From the cell containing the given text, extract its center point as (X, Y) coordinate. 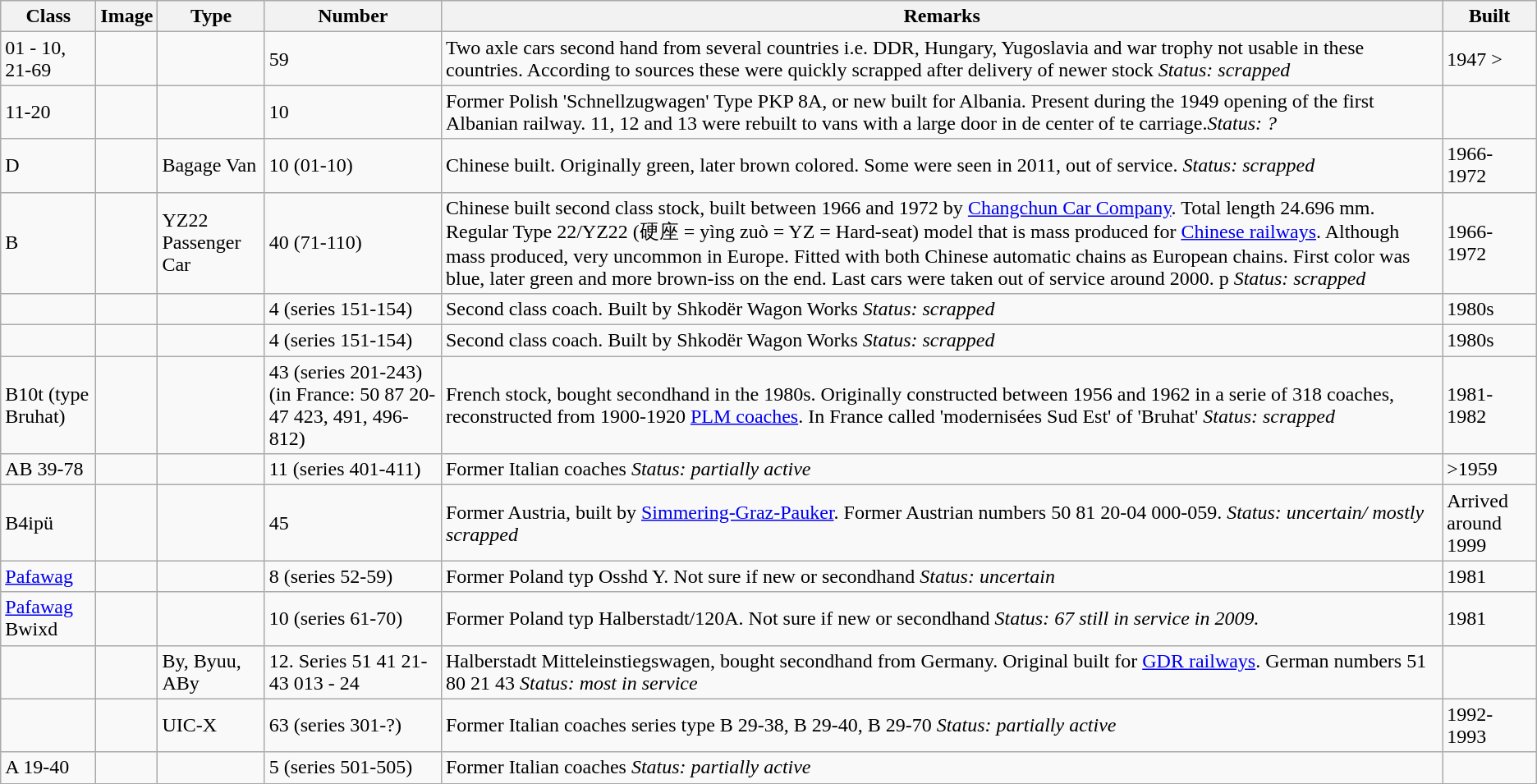
Chinese built. Originally green, later brown colored. Some were seen in 2011, out of service. Status: scrapped (941, 166)
Remarks (941, 16)
B4ipü (48, 523)
63 (series 301-?) (353, 726)
59 (353, 59)
Pafawag Bwixd (48, 619)
8 (series 52-59) (353, 576)
Type (211, 16)
Arrived around 1999 (1489, 523)
10 (353, 112)
5 (series 501-505) (353, 768)
1947 > (1489, 59)
D (48, 166)
Former Poland typ Osshd Y. Not sure if new or secondhand Status: uncertain (941, 576)
40 (71-110) (353, 243)
43 (series 201-243) (in France: 50 87 20-47 423, 491, 496-812) (353, 406)
Former Italian coaches series type B 29-38, B 29-40, B 29-70 Status: partially active (941, 726)
AB 39-78 (48, 470)
Image (126, 16)
11 (series 401-411) (353, 470)
12. Series 51 41 21-43 013 - 24 (353, 672)
By, Byuu, ABy (211, 672)
A 19-40 (48, 768)
UIC-X (211, 726)
1981-1982 (1489, 406)
01 - 10, 21-69 (48, 59)
B (48, 243)
Pafawag (48, 576)
Class (48, 16)
11-20 (48, 112)
Built (1489, 16)
1992-1993 (1489, 726)
10 (series 61-70) (353, 619)
Halberstadt Mitteleinstiegswagen, bought secondhand from Germany. Original built for GDR railways. German numbers 51 80 21 43 Status: most in service (941, 672)
Bagage Van (211, 166)
>1959 (1489, 470)
Number (353, 16)
B10t (type Bruhat) (48, 406)
45 (353, 523)
Former Austria, built by Simmering-Graz-Pauker. Former Austrian numbers 50 81 20-04 000-059. Status: uncertain/ mostly scrapped (941, 523)
10 (01-10) (353, 166)
YZ22 Passenger Car (211, 243)
Former Poland typ Halberstadt/120A. Not sure if new or secondhand Status: 67 still in service in 2009. (941, 619)
